Identify which cell holds the provided text, then report its [x, y] central coordinate. 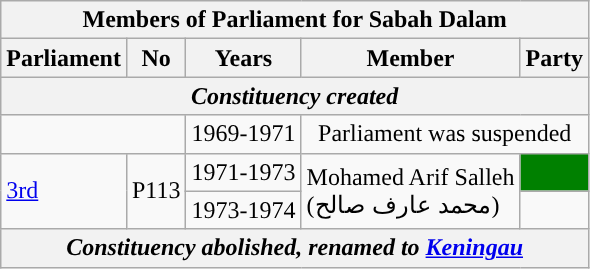
Parliament [64, 58]
1969-1971 [244, 134]
Parliament was suspended [444, 134]
Constituency created [295, 96]
P113 [156, 191]
Members of Parliament for Sabah Dalam [295, 20]
3rd [64, 191]
1973-1974 [244, 210]
Years [244, 58]
No [156, 58]
Mohamed Arif Salleh (محمد عارف صالح) [410, 191]
1971-1973 [244, 172]
Party [554, 58]
Constituency abolished, renamed to Keningau [295, 248]
Member [410, 58]
